Determine the [x, y] coordinate at the center of the cell enclosing the given text.  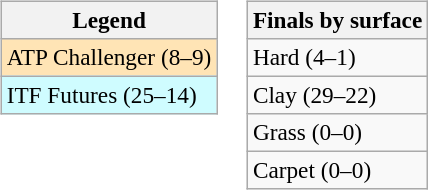
Grass (0–0) [337, 133]
Finals by surface [337, 20]
Clay (29–22) [337, 95]
Hard (4–1) [337, 57]
ITF Futures (25–14) [108, 95]
Carpet (0–0) [337, 171]
ATP Challenger (8–9) [108, 57]
Legend [108, 20]
